Scan for the cell matching the given text and deliver its (x, y) coordinate at center. 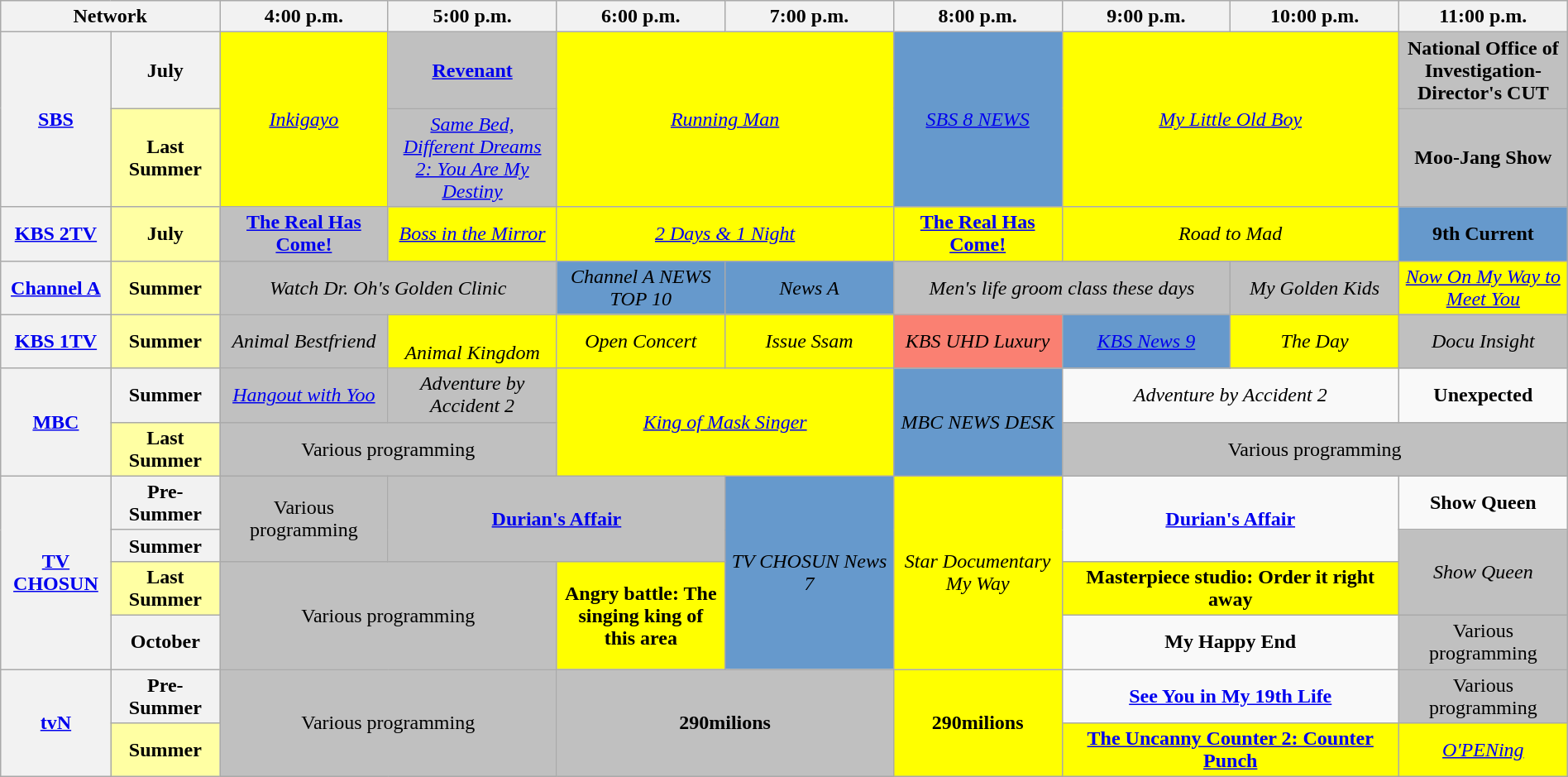
KBS News 9 (1146, 341)
Running Man (724, 119)
See You in My 19th Life (1231, 695)
Network (111, 17)
Open Concert (641, 341)
KBS 2TV (56, 233)
Issue Ssam (810, 341)
The Uncanny Counter 2: Counter Punch (1231, 750)
MBC NEWS DESK (978, 422)
TV CHOSUN (56, 573)
Hangout with Yoo (304, 396)
October (165, 642)
Animal Kingdom (472, 341)
Animal Bestfriend (304, 341)
MBC (56, 422)
The Day (1315, 341)
Now On My Way to Meet You (1483, 288)
Star Documentary My Way (978, 573)
Channel A (56, 288)
11:00 p.m. (1483, 17)
Boss in the Mirror (472, 233)
6:00 p.m. (641, 17)
9:00 p.m. (1146, 17)
National Office of Investigation-Director's CUT (1483, 70)
tvN (56, 722)
7:00 p.m. (810, 17)
Inkigayo (304, 119)
King of Mask Singer (724, 422)
Road to Mad (1231, 233)
2 Days & 1 Night (724, 233)
My Golden Kids (1315, 288)
Revenant (472, 70)
9th Current (1483, 233)
SBS (56, 119)
Moo-Jang Show (1483, 157)
KBS UHD Luxury (978, 341)
News A (810, 288)
4:00 p.m. (304, 17)
SBS 8 NEWS (978, 119)
Channel A NEWS TOP 10 (641, 288)
Angry battle: The singing king of this area (641, 615)
Unexpected (1483, 396)
Masterpiece studio: Order it right away (1231, 588)
KBS 1TV (56, 341)
Men's life groom class these days (1062, 288)
Docu Insight (1483, 341)
O'PENing (1483, 750)
TV CHOSUN News 7 (810, 573)
8:00 p.m. (978, 17)
10:00 p.m. (1315, 17)
Same Bed, Different Dreams 2: You Are My Destiny (472, 157)
5:00 p.m. (472, 17)
My Happy End (1231, 642)
My Little Old Boy (1231, 119)
Watch Dr. Oh's Golden Clinic (389, 288)
